Pinpoint the cell where the given text exists, returning its [x, y] midpoint coordinate. 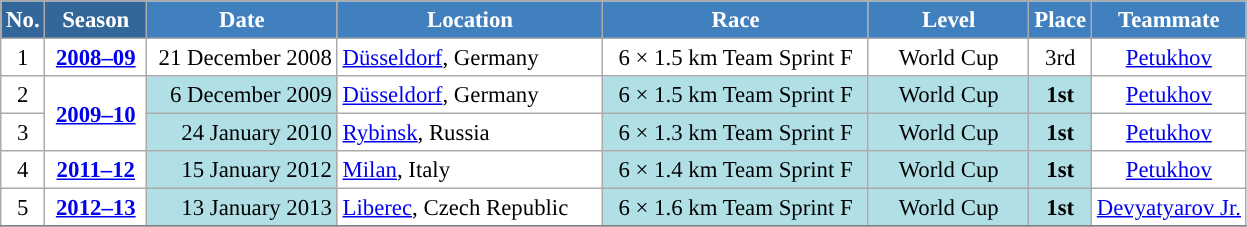
2012–13 [96, 208]
2 [23, 95]
Date [242, 20]
6 × 1.4 km Team Sprint F [736, 170]
13 January 2013 [242, 208]
Season [96, 20]
6 December 2009 [242, 95]
Race [736, 20]
Devyatyarov Jr. [1168, 208]
15 January 2012 [242, 170]
No. [23, 20]
Rybinsk, Russia [470, 133]
Place [1060, 20]
2008–09 [96, 58]
1 [23, 58]
Level [948, 20]
6 × 1.6 km Team Sprint F [736, 208]
4 [23, 170]
Location [470, 20]
Teammate [1168, 20]
3 [23, 133]
3rd [1060, 58]
21 December 2008 [242, 58]
Milan, Italy [470, 170]
5 [23, 208]
24 January 2010 [242, 133]
Liberec, Czech Republic [470, 208]
2009–10 [96, 114]
2011–12 [96, 170]
6 × 1.3 km Team Sprint F [736, 133]
